Output the (x, y) coordinate of the center of the cell containing the given text.  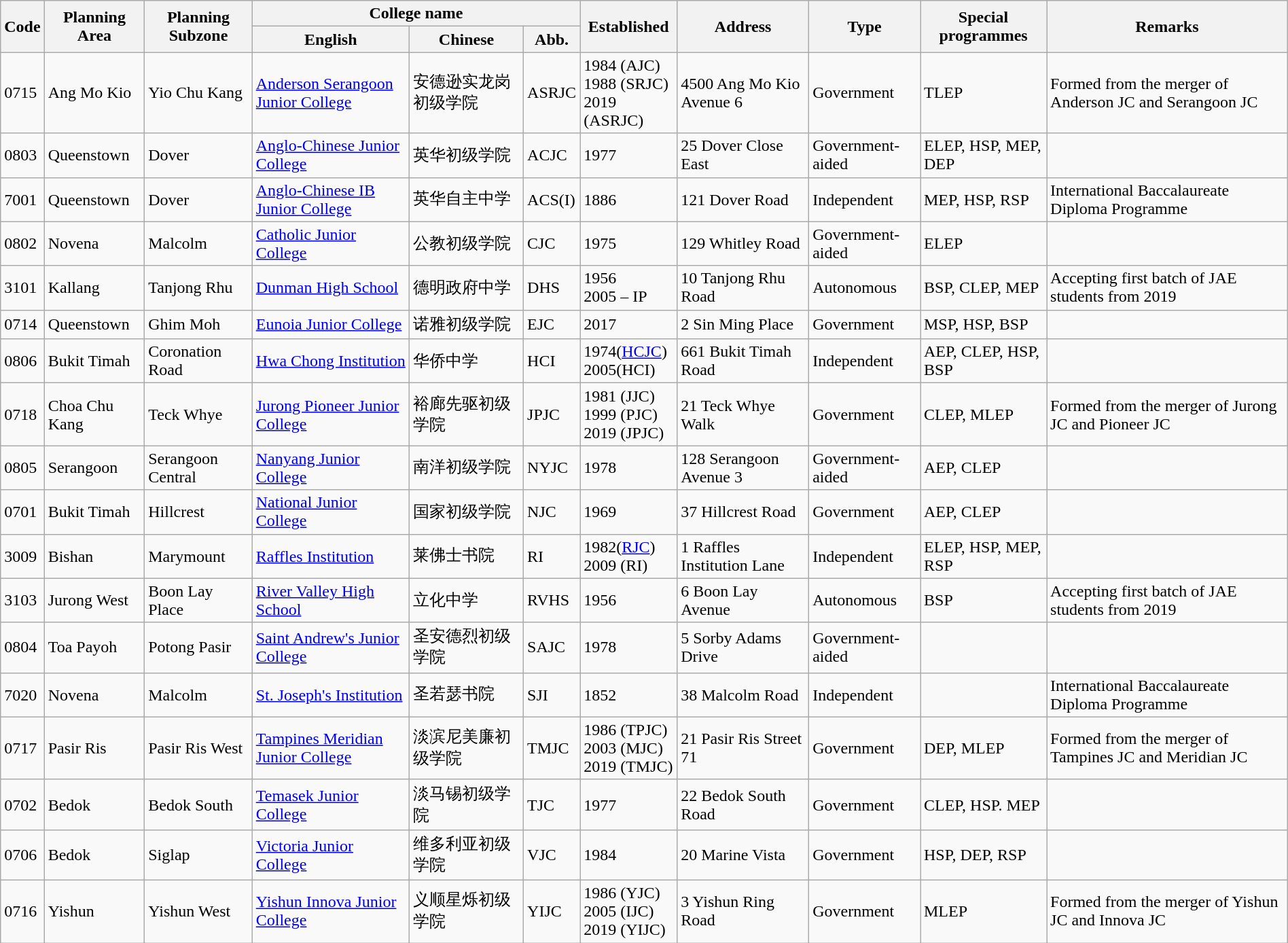
公教初级学院 (466, 243)
Hillcrest (198, 512)
1986 (TPJC)2003 (MJC)2019 (TMJC) (629, 748)
NJC (552, 512)
TLEP (983, 92)
Formed from the merger of Anderson JC and Serangoon JC (1167, 92)
MSP, HSP, BSP (983, 325)
21 Teck Whye Walk (743, 414)
圣若瑟书院 (466, 694)
Hwa Chong Institution (330, 361)
10 Tanjong Rhu Road (743, 288)
5 Sorby Adams Drive (743, 647)
Address (743, 26)
Ang Mo Kio (94, 92)
ELEP, HSP, MEP, RSP (983, 556)
Bedok South (198, 804)
淡马锡初级学院 (466, 804)
Formed from the merger of Jurong JC and Pioneer JC (1167, 414)
莱佛士书院 (466, 556)
0806 (22, 361)
3009 (22, 556)
TJC (552, 804)
Anglo-Chinese Junior College (330, 155)
ASRJC (552, 92)
CLEP, HSP. MEP (983, 804)
Dunman High School (330, 288)
淡滨尼美廉初级学院 (466, 748)
ACS(I) (552, 200)
0803 (22, 155)
1969 (629, 512)
SJI (552, 694)
Victoria Junior College (330, 855)
Temasek Junior College (330, 804)
Jurong Pioneer Junior College (330, 414)
Raffles Institution (330, 556)
0706 (22, 855)
1852 (629, 694)
121 Dover Road (743, 200)
0714 (22, 325)
Tanjong Rhu (198, 288)
Planning Subzone (198, 26)
CLEP, MLEP (983, 414)
Boon Lay Place (198, 601)
0717 (22, 748)
Remarks (1167, 26)
Yishun Innova Junior College (330, 911)
华侨中学 (466, 361)
Special programmes (983, 26)
Anderson Serangoon Junior College (330, 92)
1974(HCJC)2005(HCI) (629, 361)
VJC (552, 855)
Type (865, 26)
德明政府中学 (466, 288)
Kallang (94, 288)
1982(RJC)2009 (RI) (629, 556)
7001 (22, 200)
0716 (22, 911)
1975 (629, 243)
1886 (629, 200)
3103 (22, 601)
TMJC (552, 748)
Coronation Road (198, 361)
国家初级学院 (466, 512)
College name (416, 14)
Yishun (94, 911)
HSP, DEP, RSP (983, 855)
Code (22, 26)
English (330, 39)
1 Raffles Institution Lane (743, 556)
英华自主中学 (466, 200)
HCI (552, 361)
1981 (JJC)1999 (PJC)2019 (JPJC) (629, 414)
0802 (22, 243)
Tampines Meridian Junior College (330, 748)
4500 Ang Mo Kio Avenue 6 (743, 92)
义顺星烁初级学院 (466, 911)
JPJC (552, 414)
立化中学 (466, 601)
37 Hillcrest Road (743, 512)
Saint Andrew's Junior College (330, 647)
Choa Chu Kang (94, 414)
0701 (22, 512)
RI (552, 556)
Eunoia Junior College (330, 325)
诺雅初级学院 (466, 325)
AEP, CLEP, HSP, BSP (983, 361)
129 Whitley Road (743, 243)
0805 (22, 467)
3 Yishun Ring Road (743, 911)
6 Boon Lay Avenue (743, 601)
0702 (22, 804)
维多利亚初级学院 (466, 855)
Formed from the merger of Yishun JC and Innova JC (1167, 911)
ACJC (552, 155)
Pasir Ris (94, 748)
25 Dover Close East (743, 155)
Nanyang Junior College (330, 467)
Jurong West (94, 601)
Chinese (466, 39)
Toa Payoh (94, 647)
DHS (552, 288)
19562005 – IP (629, 288)
Marymount (198, 556)
南洋初级学院 (466, 467)
BSP, CLEP, MEP (983, 288)
Yishun West (198, 911)
7020 (22, 694)
Yio Chu Kang (198, 92)
Abb. (552, 39)
DEP, MLEP (983, 748)
YIJC (552, 911)
21 Pasir Ris Street 71 (743, 748)
1984 (629, 855)
BSP (983, 601)
CJC (552, 243)
ELEP, HSP, MEP, DEP (983, 155)
Ghim Moh (198, 325)
NYJC (552, 467)
Pasir Ris West (198, 748)
Bishan (94, 556)
英华初级学院 (466, 155)
661 Bukit Timah Road (743, 361)
128 Serangoon Avenue 3 (743, 467)
Anglo-Chinese IB Junior College (330, 200)
Teck Whye (198, 414)
RVHS (552, 601)
裕廊先驱初级学院 (466, 414)
圣安德烈初级学院 (466, 647)
Serangoon (94, 467)
Catholic Junior College (330, 243)
Formed from the merger of Tampines JC and Meridian JC (1167, 748)
ELEP (983, 243)
SAJC (552, 647)
Potong Pasir (198, 647)
PlanningArea (94, 26)
1984 (AJC)1988 (SRJC)2019 (ASRJC) (629, 92)
MLEP (983, 911)
Established (629, 26)
0804 (22, 647)
1956 (629, 601)
River Valley High School (330, 601)
38 Malcolm Road (743, 694)
Serangoon Central (198, 467)
2017 (629, 325)
安德逊实龙岗初级学院 (466, 92)
Siglap (198, 855)
2 Sin Ming Place (743, 325)
0715 (22, 92)
22 Bedok South Road (743, 804)
20 Marine Vista (743, 855)
3101 (22, 288)
1986 (YJC)2005 (IJC)2019 (YIJC) (629, 911)
National Junior College (330, 512)
MEP, HSP, RSP (983, 200)
EJC (552, 325)
St. Joseph's Institution (330, 694)
0718 (22, 414)
